Identify which cell holds the provided text, then report its [X, Y] central coordinate. 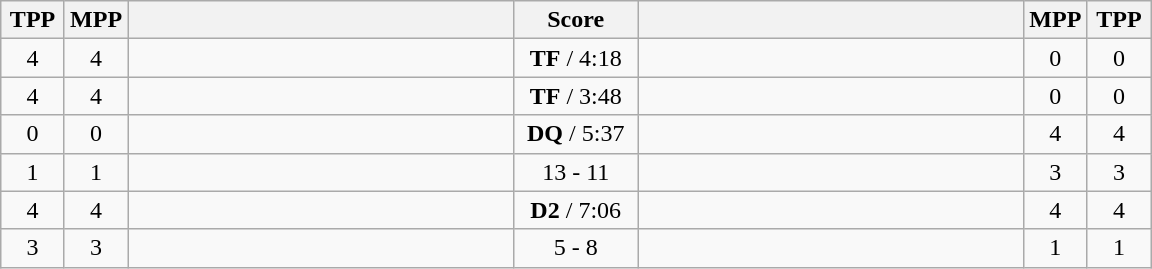
D2 / 7:06 [576, 210]
DQ / 5:37 [576, 134]
Score [576, 20]
TF / 4:18 [576, 58]
TF / 3:48 [576, 96]
5 - 8 [576, 248]
13 - 11 [576, 172]
